Scan for the cell matching the given text and deliver its [x, y] coordinate at center. 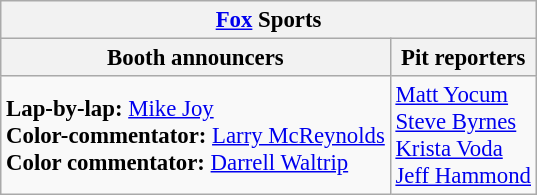
Booth announcers [196, 58]
Pit reporters [463, 58]
Fox Sports [269, 20]
Lap-by-lap: Mike JoyColor-commentator: Larry McReynoldsColor commentator: Darrell Waltrip [196, 136]
Matt YocumSteve ByrnesKrista VodaJeff Hammond [463, 136]
